Locate the cell with the specified text and output its [x, y] center coordinate. 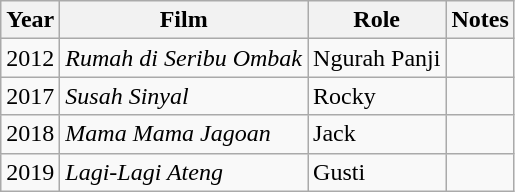
2017 [30, 96]
Mama Mama Jagoan [184, 134]
2019 [30, 172]
Film [184, 20]
Year [30, 20]
Rocky [377, 96]
Ngurah Panji [377, 58]
Rumah di Seribu Ombak [184, 58]
Notes [480, 20]
Lagi-Lagi Ateng [184, 172]
Role [377, 20]
Gusti [377, 172]
2018 [30, 134]
Jack [377, 134]
Susah Sinyal [184, 96]
2012 [30, 58]
